Scan for the cell matching the given text and deliver its (x, y) coordinate at center. 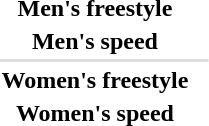
Men's speed (95, 41)
Women's freestyle (95, 80)
